For the text-containing cell, return its midpoint in (X, Y) coordinate format. 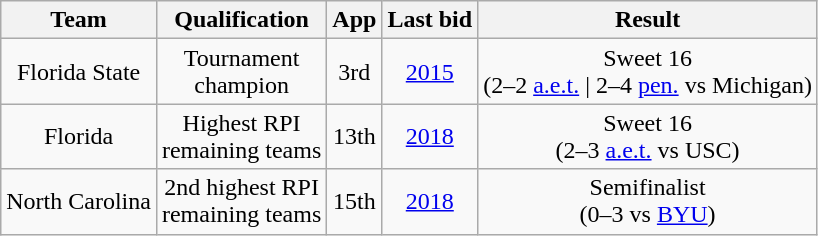
Florida (79, 136)
13th (354, 136)
2nd highest RPIremaining teams (241, 202)
Semifinalist(0–3 vs BYU) (648, 202)
Last bid (430, 20)
2015 (430, 72)
Highest RPIremaining teams (241, 136)
Tournamentchampion (241, 72)
Florida State (79, 72)
Sweet 16(2–2 a.e.t. | 2–4 pen. vs Michigan) (648, 72)
3rd (354, 72)
App (354, 20)
Sweet 16(2–3 a.e.t. vs USC) (648, 136)
Qualification (241, 20)
Team (79, 20)
Result (648, 20)
15th (354, 202)
North Carolina (79, 202)
